Determine the (x, y) coordinate at the center of the cell enclosing the given text.  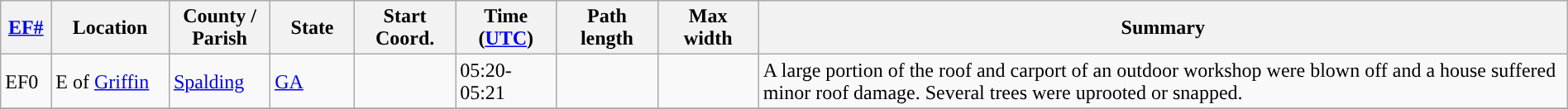
County / Parish (219, 28)
EF# (26, 28)
GA (313, 81)
Spalding (219, 81)
Time (UTC) (506, 28)
Start Coord. (404, 28)
E of Griffin (111, 81)
05:20-05:21 (506, 81)
Max width (708, 28)
EF0 (26, 81)
Location (111, 28)
Summary (1163, 28)
Path length (607, 28)
State (313, 28)
